Pinpoint the cell where the given text exists, returning its (x, y) midpoint coordinate. 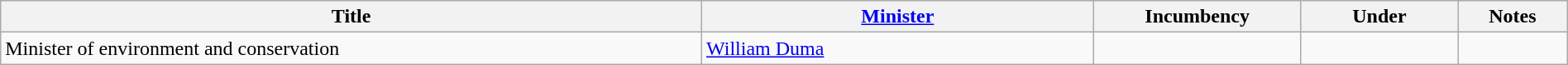
Title (351, 17)
Notes (1513, 17)
William Duma (898, 48)
Under (1379, 17)
Minister of environment and conservation (351, 48)
Incumbency (1198, 17)
Minister (898, 17)
